Identify which cell holds the provided text, then report its (X, Y) central coordinate. 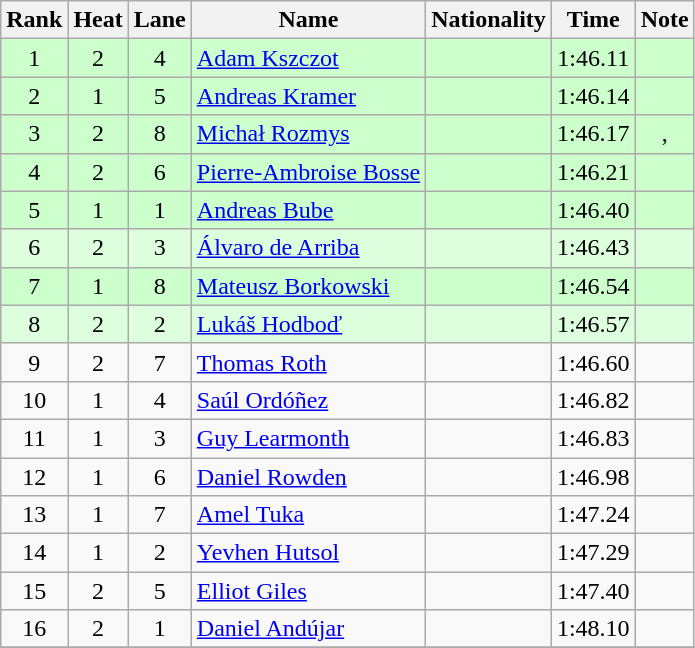
Nationality (489, 20)
Amel Tuka (308, 515)
Name (308, 20)
Andreas Kramer (308, 96)
13 (34, 515)
Heat (98, 20)
Mateusz Borkowski (308, 286)
1:46.60 (593, 362)
Yevhen Hutsol (308, 553)
Thomas Roth (308, 362)
Michał Rozmys (308, 134)
, (664, 134)
1:46.57 (593, 324)
Daniel Andújar (308, 629)
16 (34, 629)
Note (664, 20)
1:46.98 (593, 477)
Álvaro de Arriba (308, 248)
1:47.29 (593, 553)
Pierre-Ambroise Bosse (308, 172)
Rank (34, 20)
Adam Kszczot (308, 58)
Time (593, 20)
1:46.17 (593, 134)
14 (34, 553)
1:48.10 (593, 629)
1:46.21 (593, 172)
1:46.82 (593, 400)
Lukáš Hodboď (308, 324)
12 (34, 477)
1:46.54 (593, 286)
1:46.43 (593, 248)
Lane (160, 20)
15 (34, 591)
1:46.11 (593, 58)
Elliot Giles (308, 591)
1:47.24 (593, 515)
Andreas Bube (308, 210)
11 (34, 438)
1:46.14 (593, 96)
1:46.83 (593, 438)
9 (34, 362)
10 (34, 400)
Daniel Rowden (308, 477)
1:47.40 (593, 591)
Saúl Ordóñez (308, 400)
1:46.40 (593, 210)
Guy Learmonth (308, 438)
